Identify which cell holds the provided text, then report its [X, Y] central coordinate. 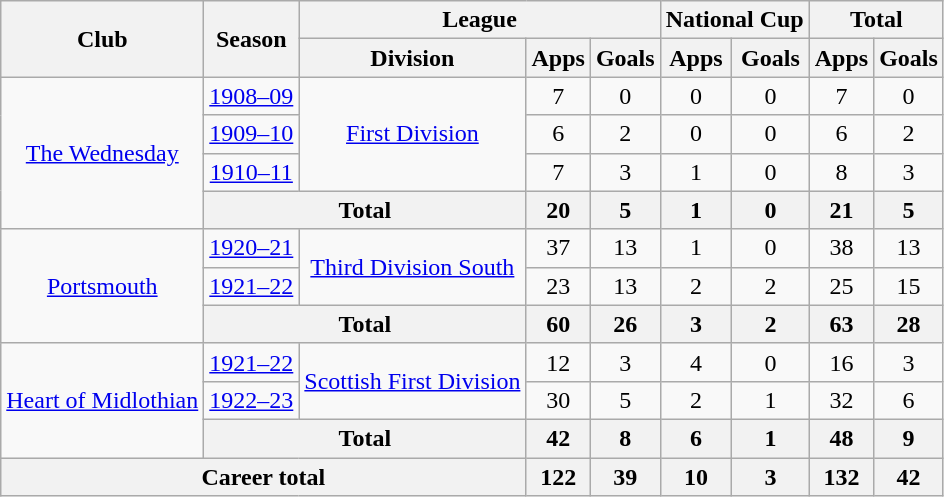
132 [841, 477]
12 [558, 362]
23 [558, 286]
16 [841, 362]
60 [558, 324]
1909–10 [252, 134]
26 [625, 324]
League [480, 20]
1908–09 [252, 96]
4 [696, 362]
Heart of Midlothian [102, 400]
National Cup [734, 20]
The Wednesday [102, 153]
21 [841, 210]
122 [558, 477]
10 [696, 477]
48 [841, 438]
1922–23 [252, 400]
Third Division South [412, 267]
30 [558, 400]
1920–21 [252, 248]
Division [412, 58]
First Division [412, 134]
Career total [264, 477]
15 [909, 286]
Portsmouth [102, 286]
25 [841, 286]
1910–11 [252, 172]
32 [841, 400]
63 [841, 324]
Season [252, 39]
9 [909, 438]
39 [625, 477]
Scottish First Division [412, 381]
20 [558, 210]
37 [558, 248]
Club [102, 39]
28 [909, 324]
38 [841, 248]
